Extract the (x, y) coordinate from the center of the cell holding the provided text.  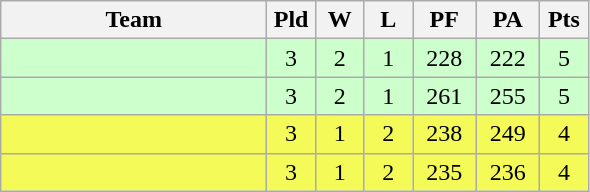
228 (444, 58)
235 (444, 172)
261 (444, 96)
W (340, 20)
222 (508, 58)
PA (508, 20)
238 (444, 134)
L (388, 20)
Team (134, 20)
Pld (292, 20)
Pts (564, 20)
236 (508, 172)
249 (508, 134)
255 (508, 96)
PF (444, 20)
